Identify which cell holds the provided text, then report its (X, Y) central coordinate. 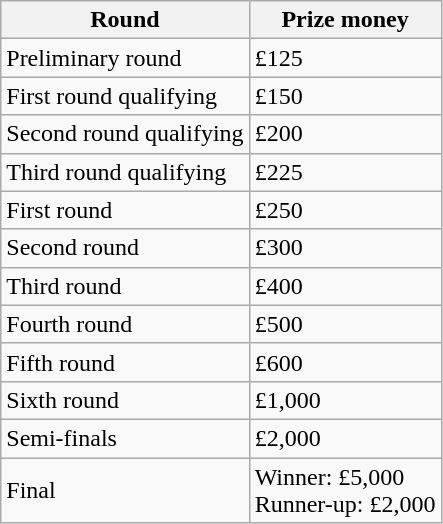
Final (125, 490)
Fifth round (125, 362)
Sixth round (125, 400)
Semi-finals (125, 438)
Second round qualifying (125, 134)
£600 (345, 362)
£250 (345, 210)
£1,000 (345, 400)
Winner: £5,000Runner-up: £2,000 (345, 490)
Second round (125, 248)
Third round qualifying (125, 172)
£400 (345, 286)
Preliminary round (125, 58)
£225 (345, 172)
Fourth round (125, 324)
£150 (345, 96)
£300 (345, 248)
£125 (345, 58)
£200 (345, 134)
£500 (345, 324)
Round (125, 20)
£2,000 (345, 438)
Prize money (345, 20)
Third round (125, 286)
First round (125, 210)
First round qualifying (125, 96)
